From the cell containing the given text, extract its center point as [x, y] coordinate. 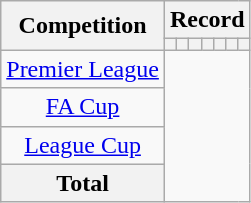
Premier League [83, 69]
Record [207, 20]
Competition [83, 26]
League Cup [83, 145]
Total [83, 183]
FA Cup [83, 107]
